Find where the given text appears and provide that cell's center as [X, Y] coordinate. 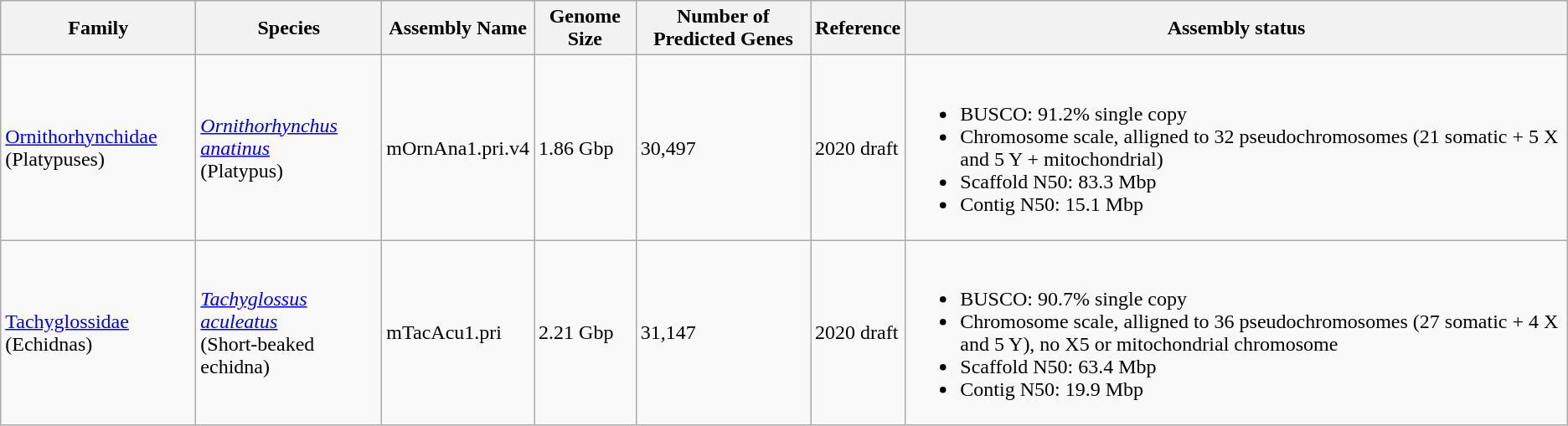
Number of Predicted Genes [723, 28]
Tachyglossus aculeatus(Short-beaked echidna) [289, 333]
31,147 [723, 333]
Genome Size [585, 28]
2.21 Gbp [585, 333]
mTacAcu1.pri [458, 333]
Reference [858, 28]
Family [99, 28]
30,497 [723, 147]
Assembly Name [458, 28]
Tachyglossidae (Echidnas) [99, 333]
Ornithorhynchidae(Platypuses) [99, 147]
mOrnAna1.pri.v4 [458, 147]
Assembly status [1236, 28]
1.86 Gbp [585, 147]
Ornithorhynchus anatinus(Platypus) [289, 147]
Species [289, 28]
